Provide the (x, y) coordinate of the cell's center where the given text is located.  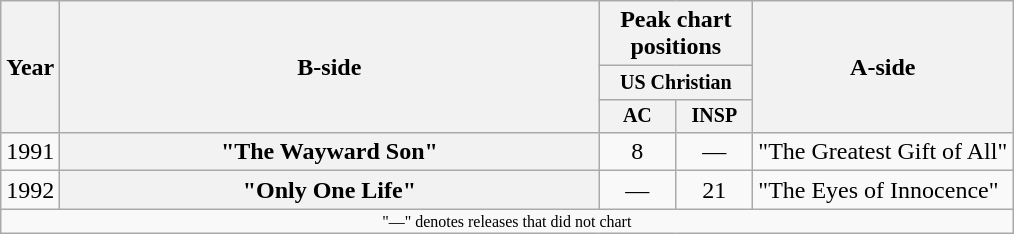
1991 (30, 152)
INSP (714, 116)
AC (638, 116)
A-side (883, 67)
Year (30, 67)
US Christian (676, 82)
"The Greatest Gift of All" (883, 152)
"The Eyes of Innocence" (883, 190)
21 (714, 190)
8 (638, 152)
"—" denotes releases that did not chart (507, 221)
B-side (330, 67)
1992 (30, 190)
"Only One Life" (330, 190)
"The Wayward Son" (330, 152)
Peak chartpositions (676, 34)
